Scan for the cell matching the given text and deliver its [x, y] coordinate at center. 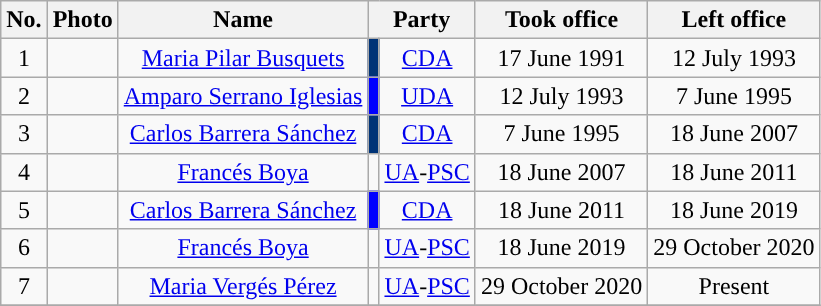
7 [24, 286]
UDA [427, 96]
No. [24, 20]
Maria Pilar Busquets [243, 58]
4 [24, 172]
3 [24, 134]
Amparo Serrano Iglesias [243, 96]
Maria Vergés Pérez [243, 286]
Left office [734, 20]
1 [24, 58]
Present [734, 286]
Took office [561, 20]
5 [24, 210]
6 [24, 248]
Photo [82, 20]
Party [422, 20]
17 June 1991 [561, 58]
2 [24, 96]
Name [243, 20]
